Pinpoint the cell where the given text exists, returning its (x, y) midpoint coordinate. 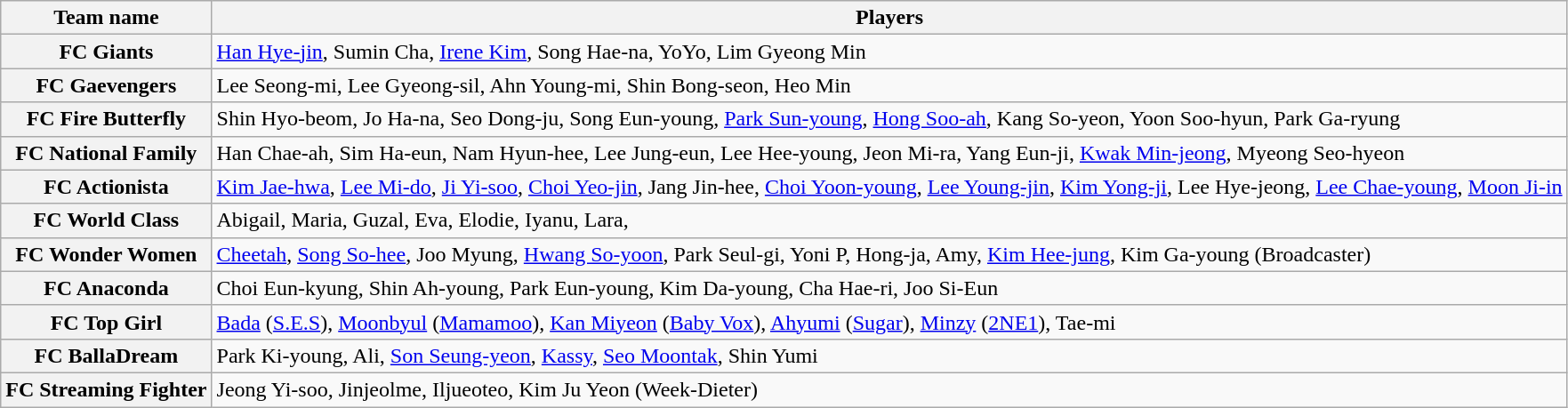
FC Giants (107, 52)
FC Top Girl (107, 322)
FC BallaDream (107, 356)
FC World Class (107, 220)
FC Streaming Fighter (107, 389)
Shin Hyo-beom, Jo Ha-na, Seo Dong-ju, Song Eun-young, Park Sun-young, Hong Soo-ah, Kang So-yeon, Yoon Soo-hyun, Park Ga-ryung (889, 119)
Team name (107, 18)
Lee Seong-mi, Lee Gyeong-sil, Ahn Young-mi, Shin Bong-seon, Heo Min (889, 85)
FC Actionista (107, 187)
Han Hye-jin, Sumin Cha, Irene Kim, Song Hae-na, YoYo, Lim Gyeong Min (889, 52)
Players (889, 18)
Jeong Yi-soo, Jinjeolme, Iljueoteo, Kim Ju Yeon (Week-Dieter) (889, 389)
Han Chae-ah, Sim Ha-eun, Nam Hyun-hee, Lee Jung-eun, Lee Hee-young, Jeon Mi-ra, Yang Eun-ji, Kwak Min-jeong, Myeong Seo-hyeon (889, 153)
Abigail, Maria, Guzal, Eva, Elodie, Iyanu, Lara, (889, 220)
Kim Jae-hwa, Lee Mi-do, Ji Yi-soo, Choi Yeo-jin, Jang Jin-hee, Choi Yoon-young, Lee Young-jin, Kim Yong-ji, Lee Hye-jeong, Lee Chae-young, Moon Ji-in (889, 187)
FC Anaconda (107, 288)
FC Wonder Women (107, 254)
FC Fire Butterfly (107, 119)
Choi Eun-kyung, Shin Ah-young, Park Eun-young, Kim Da-young, Cha Hae-ri, Joo Si-Eun (889, 288)
Park Ki-young, Ali, Son Seung-yeon, Kassy, Seo Moontak, Shin Yumi (889, 356)
Bada (S.E.S), Moonbyul (Mamamoo), Kan Miyeon (Baby Vox), Ahyumi (Sugar), Minzy (2NE1), Tae-mi (889, 322)
FC National Family (107, 153)
Cheetah, Song So-hee, Joo Myung, Hwang So-yoon, Park Seul-gi, Yoni P, Hong-ja, Amy, Kim Hee-jung, Kim Ga-young (Broadcaster) (889, 254)
FC Gaevengers (107, 85)
